Return the (x, y) coordinate for the center point of the cell that contains the specified text.  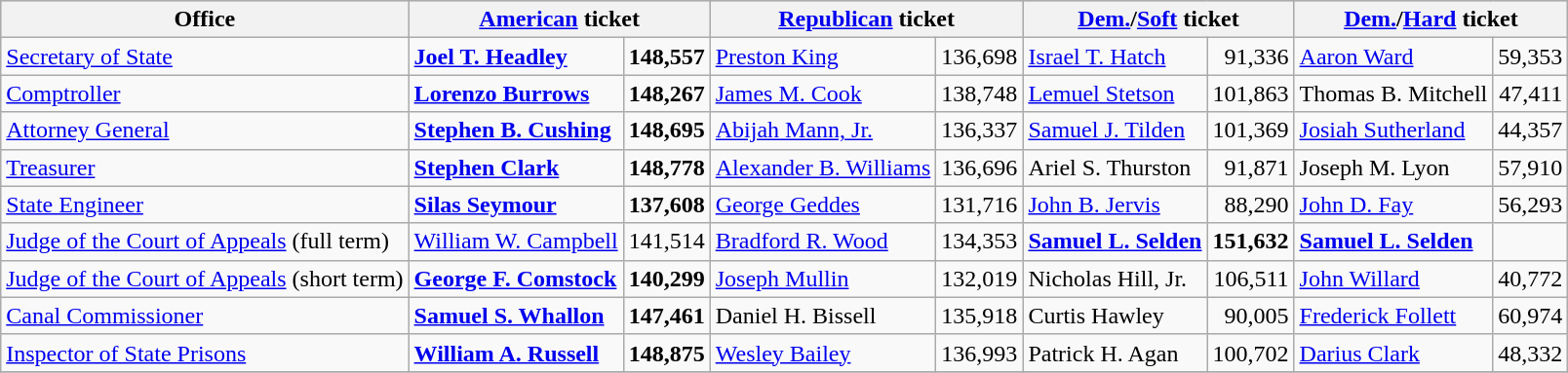
Frederick Follett (1393, 316)
56,293 (1531, 205)
Joseph M. Lyon (1393, 168)
Judge of the Court of Appeals (short term) (205, 279)
Wesley Bailey (823, 353)
135,918 (979, 316)
138,748 (979, 93)
John Willard (1393, 279)
Preston King (823, 56)
100,702 (1250, 353)
William A. Russell (516, 353)
John D. Fay (1393, 205)
Joel T. Headley (516, 56)
Samuel J. Tilden (1116, 131)
148,875 (667, 353)
106,511 (1250, 279)
148,557 (667, 56)
Aaron Ward (1393, 56)
Darius Clark (1393, 353)
Lorenzo Burrows (516, 93)
James M. Cook (823, 93)
Attorney General (205, 131)
Republican ticket (866, 19)
Comptroller (205, 93)
George F. Comstock (516, 279)
Daniel H. Bissell (823, 316)
59,353 (1531, 56)
Silas Seymour (516, 205)
Josiah Sutherland (1393, 131)
Thomas B. Mitchell (1393, 93)
137,608 (667, 205)
148,695 (667, 131)
148,267 (667, 93)
131,716 (979, 205)
44,357 (1531, 131)
Samuel S. Whallon (516, 316)
147,461 (667, 316)
Nicholas Hill, Jr. (1116, 279)
91,871 (1250, 168)
136,337 (979, 131)
151,632 (1250, 242)
Canal Commissioner (205, 316)
Treasurer (205, 168)
Dem./Hard ticket (1431, 19)
134,353 (979, 242)
101,863 (1250, 93)
Bradford R. Wood (823, 242)
Israel T. Hatch (1116, 56)
132,019 (979, 279)
88,290 (1250, 205)
State Engineer (205, 205)
Judge of the Court of Appeals (full term) (205, 242)
Dem./Soft ticket (1158, 19)
Patrick H. Agan (1116, 353)
William W. Campbell (516, 242)
George Geddes (823, 205)
Ariel S. Thurston (1116, 168)
Stephen B. Cushing (516, 131)
91,336 (1250, 56)
136,993 (979, 353)
Inspector of State Prisons (205, 353)
136,696 (979, 168)
47,411 (1531, 93)
Lemuel Stetson (1116, 93)
60,974 (1531, 316)
141,514 (667, 242)
American ticket (560, 19)
Alexander B. Williams (823, 168)
Stephen Clark (516, 168)
57,910 (1531, 168)
John B. Jervis (1116, 205)
90,005 (1250, 316)
40,772 (1531, 279)
101,369 (1250, 131)
Abijah Mann, Jr. (823, 131)
Secretary of State (205, 56)
148,778 (667, 168)
140,299 (667, 279)
Office (205, 19)
Joseph Mullin (823, 279)
48,332 (1531, 353)
136,698 (979, 56)
Curtis Hawley (1116, 316)
